Identify which cell holds the provided text, then report its [x, y] central coordinate. 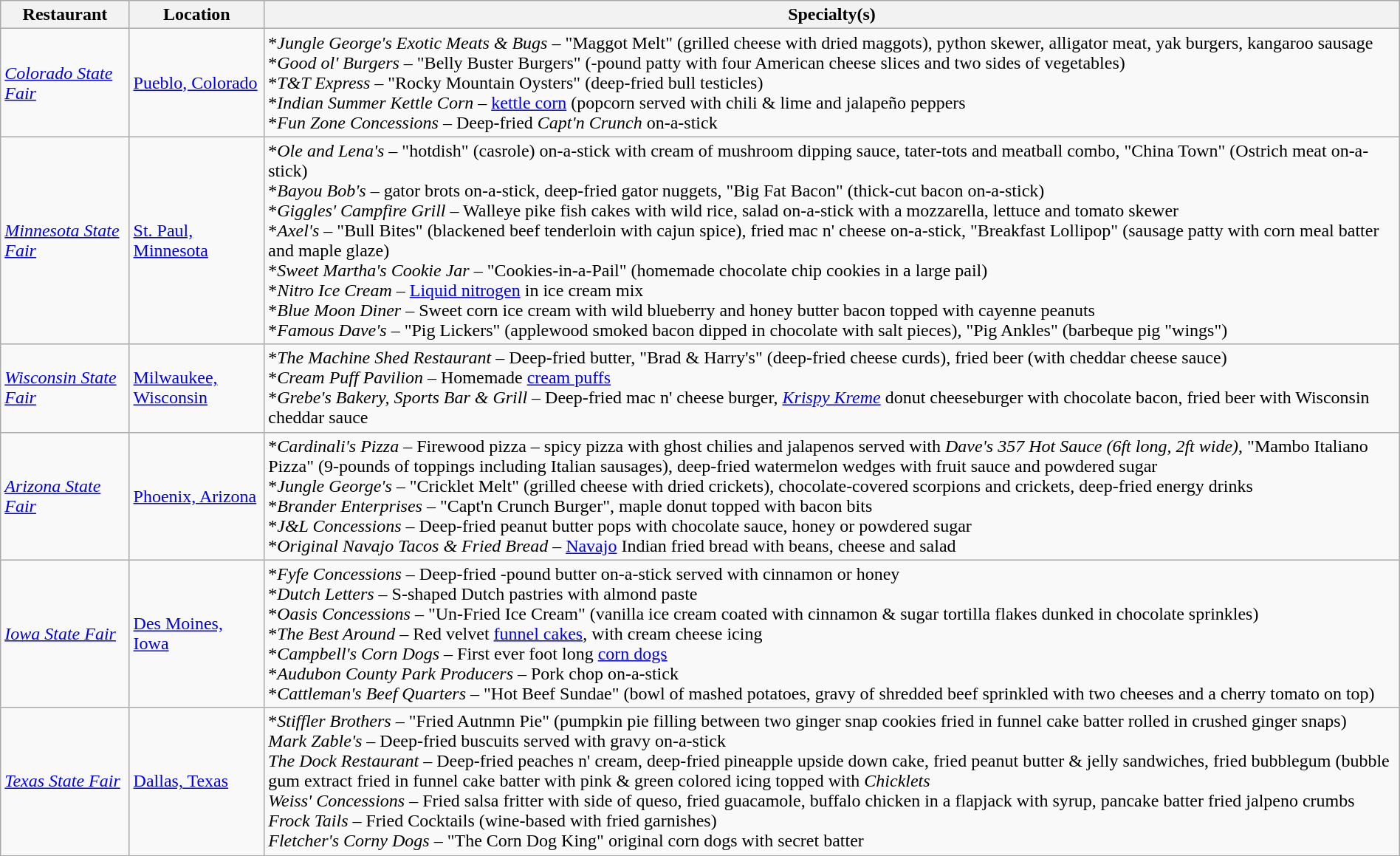
Specialty(s) [832, 15]
Colorado State Fair [65, 83]
St. Paul, Minnesota [196, 241]
Arizona State Fair [65, 496]
Pueblo, Colorado [196, 83]
Wisconsin State Fair [65, 388]
Iowa State Fair [65, 634]
Minnesota State Fair [65, 241]
Des Moines, Iowa [196, 634]
Restaurant [65, 15]
Texas State Fair [65, 781]
Milwaukee, Wisconsin [196, 388]
Dallas, Texas [196, 781]
Location [196, 15]
Phoenix, Arizona [196, 496]
